From the cell containing the given text, extract its center point as (X, Y) coordinate. 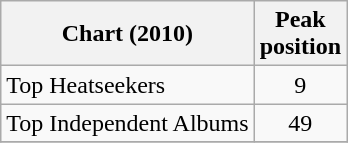
Chart (2010) (128, 34)
Peakposition (300, 34)
Top Independent Albums (128, 123)
9 (300, 85)
Top Heatseekers (128, 85)
49 (300, 123)
